Provide the (X, Y) coordinate of the cell's center where the given text is located.  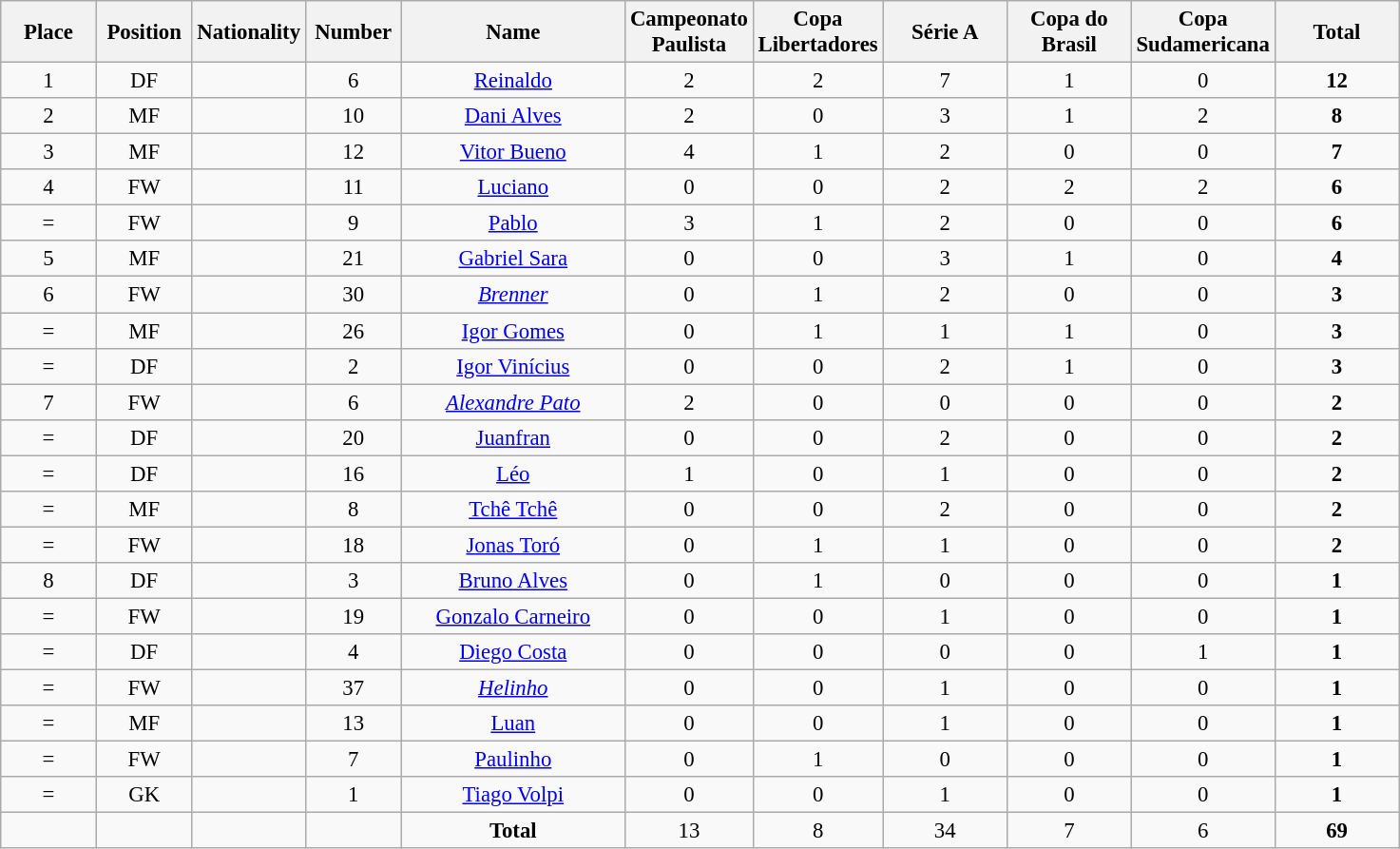
Igor Vinícius (513, 366)
Juanfran (513, 437)
37 (354, 688)
16 (354, 473)
Copa do Brasil (1070, 32)
Gabriel Sara (513, 260)
Brenner (513, 295)
Campeonato Paulista (690, 32)
Alexandre Pato (513, 402)
18 (354, 545)
30 (354, 295)
69 (1336, 831)
Tchê Tchê (513, 510)
Série A (945, 32)
Pablo (513, 223)
Luan (513, 724)
Jonas Toró (513, 545)
Number (354, 32)
Tiago Volpi (513, 795)
9 (354, 223)
Bruno Alves (513, 581)
5 (49, 260)
Copa Sudamericana (1203, 32)
34 (945, 831)
Helinho (513, 688)
Copa Libertadores (817, 32)
Igor Gomes (513, 331)
Luciano (513, 187)
Name (513, 32)
10 (354, 116)
Diego Costa (513, 652)
Reinaldo (513, 81)
Dani Alves (513, 116)
20 (354, 437)
GK (144, 795)
Place (49, 32)
19 (354, 616)
11 (354, 187)
Léo (513, 473)
26 (354, 331)
Gonzalo Carneiro (513, 616)
Nationality (249, 32)
Position (144, 32)
Paulinho (513, 760)
21 (354, 260)
Vitor Bueno (513, 152)
